Scan for the cell matching the given text and deliver its (X, Y) coordinate at center. 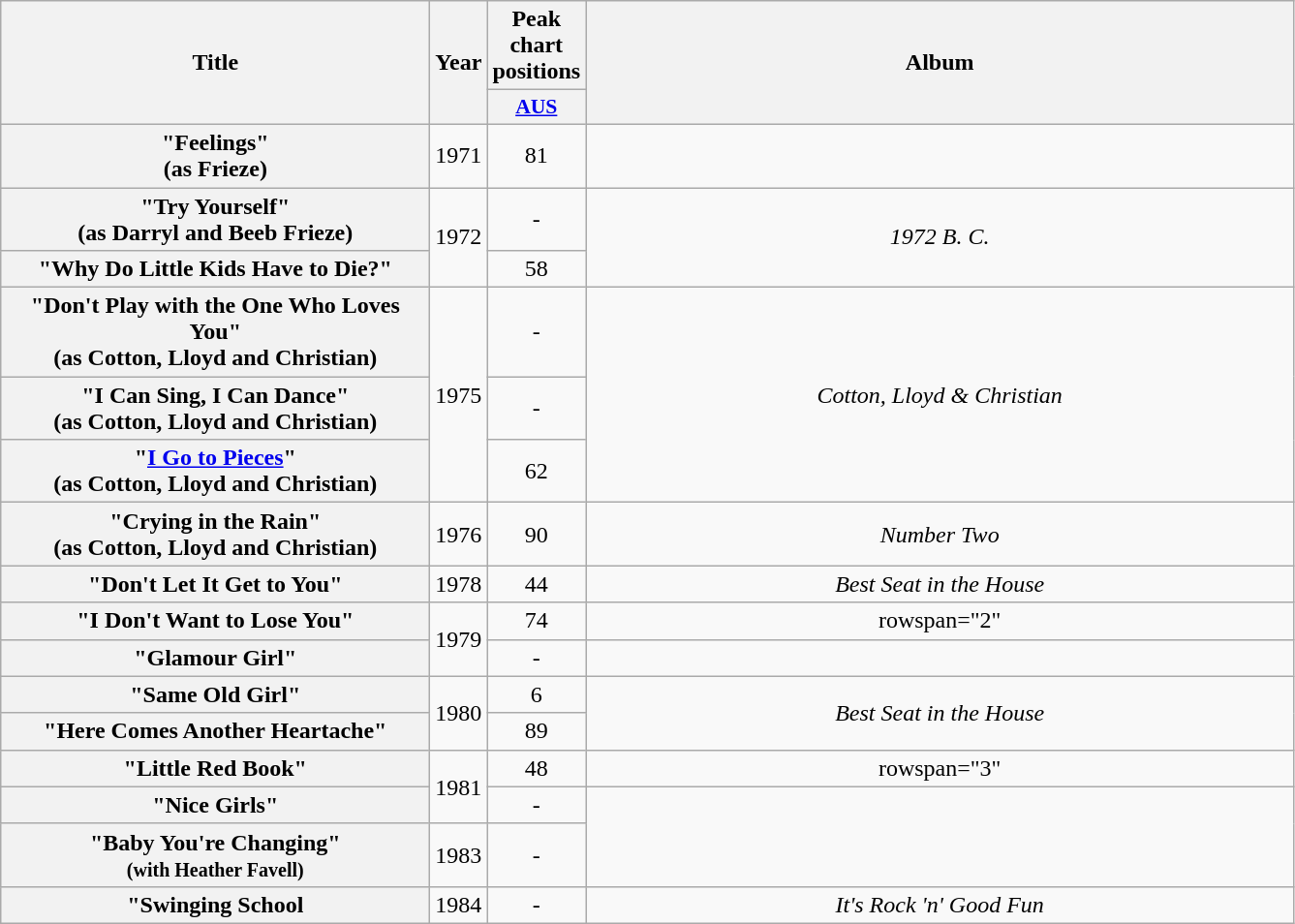
"Here Comes Another Heartache" (215, 731)
Peak chart positions (537, 46)
1976 (459, 535)
1975 (459, 395)
"Try Yourself" (as Darryl and Beeb Frieze) (215, 219)
"Crying in the Rain" (as Cotton, Lloyd and Christian) (215, 535)
1978 (459, 584)
"Don't Let It Get to You" (215, 584)
Year (459, 63)
It's Rock 'n' Good Fun (940, 905)
"Nice Girls" (215, 805)
"Feelings" (as Frieze) (215, 155)
"I Can Sing, I Can Dance" (as Cotton, Lloyd and Christian) (215, 409)
89 (537, 731)
62 (537, 471)
90 (537, 535)
"Why Do Little Kids Have to Die?" (215, 269)
74 (537, 621)
Title (215, 63)
1971 (459, 155)
"Glamour Girl" (215, 658)
58 (537, 269)
"Don't Play with the One Who Loves You" (as Cotton, Lloyd and Christian) (215, 332)
AUS (537, 108)
"Swinging School (215, 905)
Album (940, 63)
1984 (459, 905)
1972 B. C. (940, 238)
rowspan="3" (940, 768)
48 (537, 768)
1981 (459, 786)
Cotton, Lloyd & Christian (940, 395)
1972 (459, 238)
1979 (459, 639)
44 (537, 584)
"Baby You're Changing" (with Heather Favell) (215, 854)
"Same Old Girl" (215, 694)
1983 (459, 854)
"I Don't Want to Lose You" (215, 621)
"I Go to Pieces" (as Cotton, Lloyd and Christian) (215, 471)
rowspan="2" (940, 621)
"Little Red Book" (215, 768)
81 (537, 155)
Number Two (940, 535)
1980 (459, 713)
6 (537, 694)
